Find where the given text appears and provide that cell's center as [X, Y] coordinate. 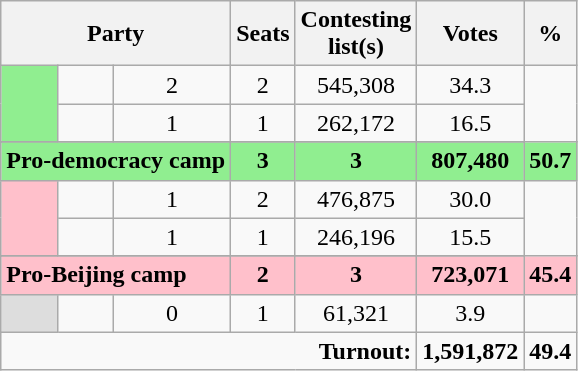
246,196 [356, 237]
3.9 [470, 313]
Party [116, 34]
1,591,872 [470, 351]
Turnout: [209, 351]
16.5 [470, 123]
% [550, 34]
Pro-Beijing camp [116, 275]
Votes [470, 34]
807,480 [470, 161]
45.4 [550, 275]
30.0 [470, 199]
61,321 [356, 313]
545,308 [356, 85]
0 [172, 313]
49.4 [550, 351]
34.3 [470, 85]
476,875 [356, 199]
50.7 [550, 161]
15.5 [470, 237]
723,071 [470, 275]
Seats [263, 34]
262,172 [356, 123]
Contestinglist(s) [356, 34]
Pro-democracy camp [116, 161]
